Locate the cell with the specified text and output its (x, y) center coordinate. 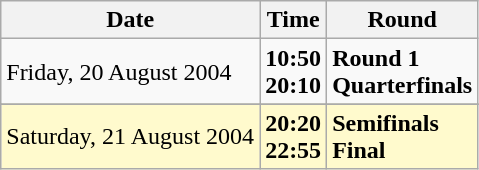
Saturday, 21 August 2004 (130, 136)
20:2022:55 (294, 136)
Round 1Quarterfinals (402, 72)
10:5020:10 (294, 72)
SemifinalsFinal (402, 136)
Time (294, 20)
Round (402, 20)
Friday, 20 August 2004 (130, 72)
Date (130, 20)
